From the cell containing the given text, extract its center point as (x, y) coordinate. 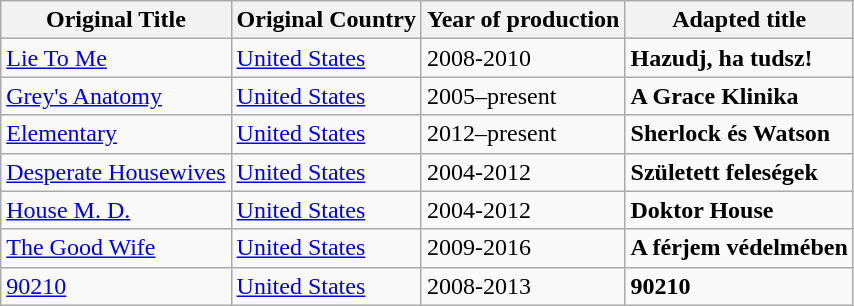
A férjem védelmében (739, 248)
Original Title (116, 20)
Grey's Anatomy (116, 96)
2008-2013 (523, 286)
Lie To Me (116, 58)
Desperate Housewives (116, 172)
A Grace Klinika (739, 96)
2005–present (523, 96)
Year of production (523, 20)
Adapted title (739, 20)
2009-2016 (523, 248)
Hazudj, ha tudsz! (739, 58)
Doktor House (739, 210)
Sherlock és Watson (739, 134)
Született feleségek (739, 172)
House M. D. (116, 210)
2012–present (523, 134)
Original Country (326, 20)
The Good Wife (116, 248)
Elementary (116, 134)
2008-2010 (523, 58)
